Provide the (x, y) coordinate of the cell's center where the given text is located.  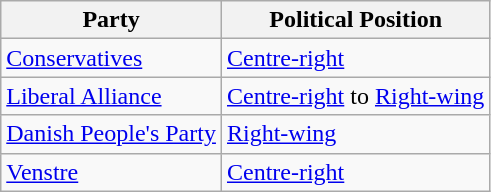
Conservatives (112, 58)
Party (112, 20)
Liberal Alliance (112, 96)
Political Position (355, 20)
Danish People's Party (112, 134)
Venstre (112, 172)
Centre-right to Right-wing (355, 96)
Right-wing (355, 134)
